Provide the (x, y) coordinate of the cell's center where the given text is located.  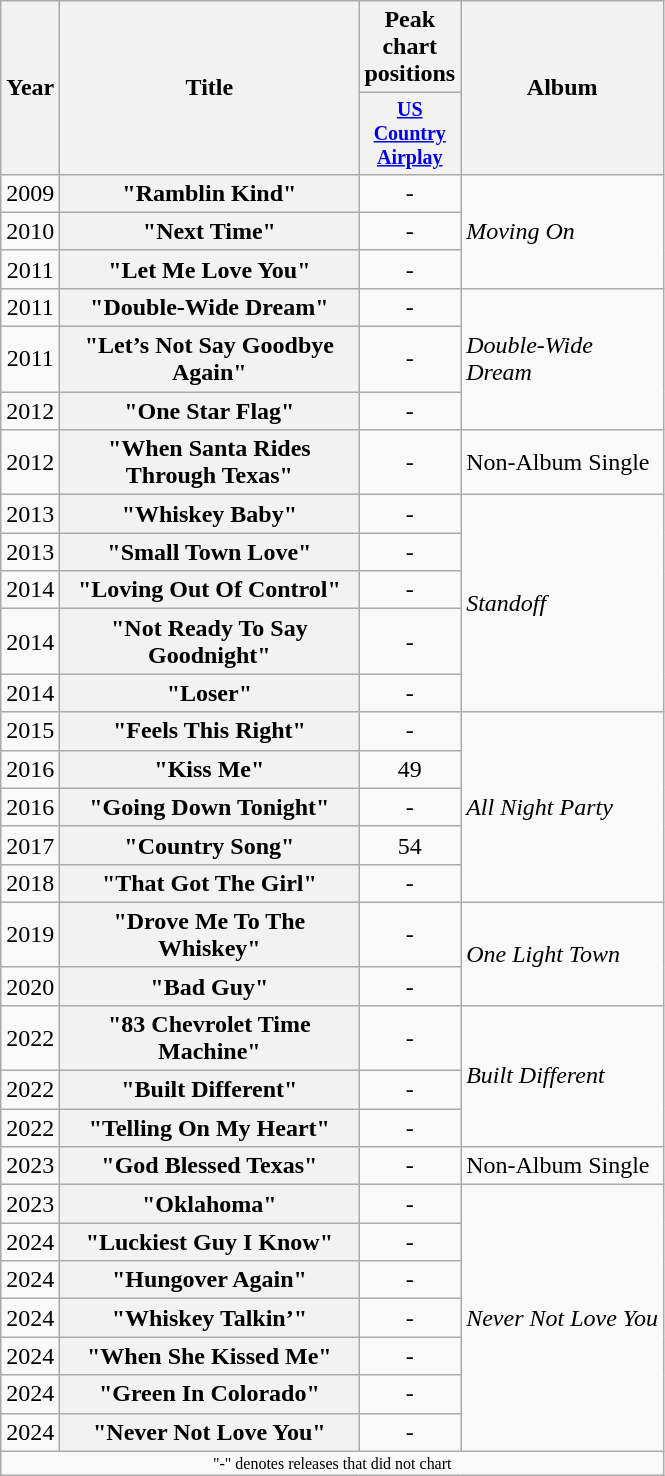
2019 (30, 934)
"Telling On My Heart" (210, 1128)
Built Different (562, 1076)
2017 (30, 845)
"Next Time" (210, 231)
"God Blessed Texas" (210, 1166)
Year (30, 88)
Peak chart positions (410, 47)
Never Not Love You (562, 1318)
"Whiskey Talkin’" (210, 1318)
One Light Town (562, 954)
"Loser" (210, 693)
"Not Ready To Say Goodnight" (210, 642)
2015 (30, 731)
Standoff (562, 604)
"Loving Out Of Control" (210, 590)
"Feels This Right" (210, 731)
"Built Different" (210, 1090)
All Night Party (562, 807)
"Luckiest Guy I Know" (210, 1242)
Title (210, 88)
"Double-Wide Dream" (210, 307)
"Kiss Me" (210, 769)
"-" denotes releases that did not chart (332, 1463)
"Going Down Tonight" (210, 807)
Moving On (562, 231)
"Hungover Again" (210, 1280)
"Let Me Love You" (210, 269)
"Bad Guy" (210, 986)
"Whiskey Baby" (210, 514)
"When She Kissed Me" (210, 1356)
"Drove Me To The Whiskey" (210, 934)
Double-Wide Dream (562, 358)
49 (410, 769)
"83 Chevrolet Time Machine" (210, 1038)
"That Got The Girl" (210, 883)
"Never Not Love You" (210, 1432)
"One Star Flag" (210, 411)
"Small Town Love" (210, 552)
2020 (30, 986)
"Country Song" (210, 845)
"Oklahoma" (210, 1204)
"Ramblin Kind" (210, 193)
Album (562, 88)
54 (410, 845)
2010 (30, 231)
"When Santa Rides Through Texas" (210, 462)
2018 (30, 883)
2009 (30, 193)
"Green In Colorado" (210, 1394)
"Let’s Not Say Goodbye Again" (210, 360)
US Country Airplay (410, 134)
